Find where the given text appears and provide that cell's center as (X, Y) coordinate. 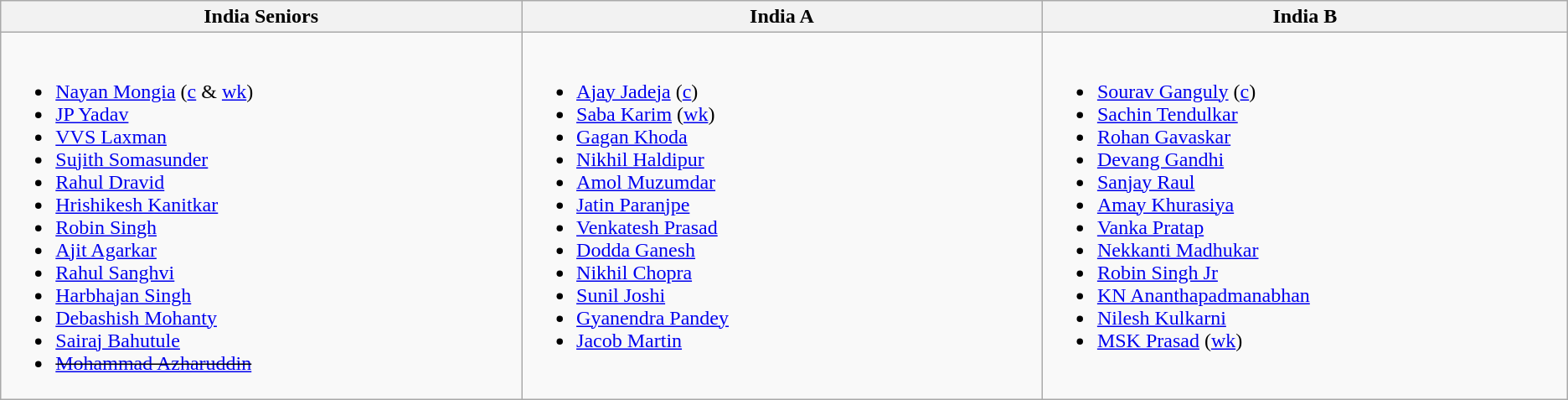
India A (782, 17)
India Seniors (261, 17)
India B (1305, 17)
